Identify which cell holds the provided text, then report its [x, y] central coordinate. 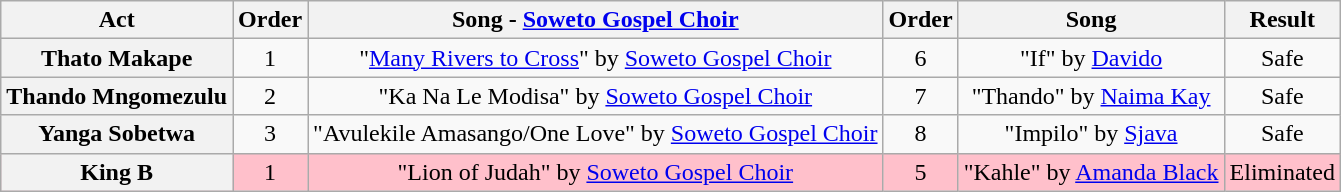
Thato Makape [117, 58]
"Thando" by Naima Kay [1091, 96]
5 [920, 172]
"Lion of Judah" by Soweto Gospel Choir [596, 172]
"Avulekile Amasango/One Love" by Soweto Gospel Choir [596, 134]
"Many Rivers to Cross" by Soweto Gospel Choir [596, 58]
"Kahle" by Amanda Black [1091, 172]
King B [117, 172]
6 [920, 58]
Eliminated [1282, 172]
3 [270, 134]
Result [1282, 20]
"Impilo" by Sjava [1091, 134]
7 [920, 96]
"Ka Na Le Modisa" by Soweto Gospel Choir [596, 96]
Act [117, 20]
"If" by Davido [1091, 58]
Song - Soweto Gospel Choir [596, 20]
Thando Mngomezulu [117, 96]
Song [1091, 20]
2 [270, 96]
8 [920, 134]
Yanga Sobetwa [117, 134]
